Detect which cell encompasses the target text, then output its (X, Y) center coordinate. 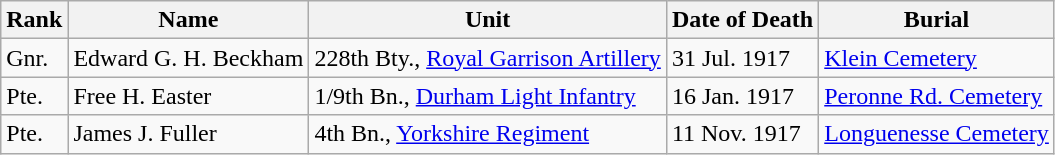
1/9th Bn., Durham Light Infantry (488, 96)
31 Jul. 1917 (742, 58)
Edward G. H. Beckham (188, 58)
Free H. Easter (188, 96)
Longuenesse Cemetery (937, 134)
Klein Cemetery (937, 58)
Unit (488, 20)
James J. Fuller (188, 134)
Peronne Rd. Cemetery (937, 96)
228th Bty., Royal Garrison Artillery (488, 58)
16 Jan. 1917 (742, 96)
Rank (34, 20)
11 Nov. 1917 (742, 134)
Date of Death (742, 20)
Gnr. (34, 58)
Name (188, 20)
4th Bn., Yorkshire Regiment (488, 134)
Burial (937, 20)
